Find where the given text appears and provide that cell's center as (x, y) coordinate. 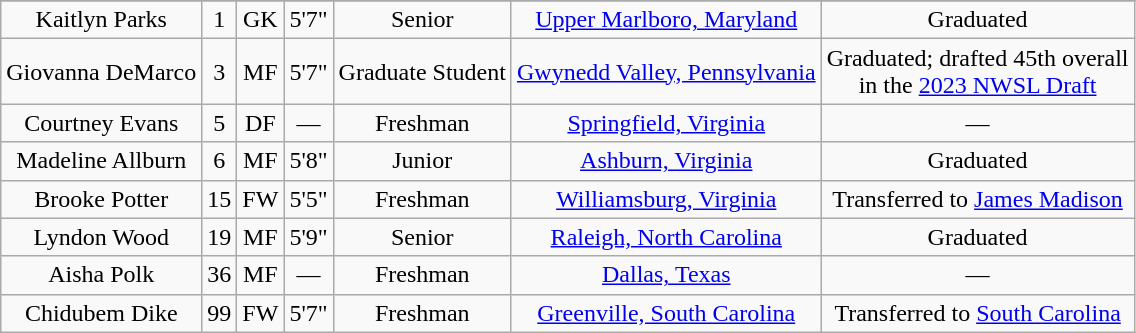
Aisha Polk (102, 275)
19 (220, 237)
5'9" (308, 237)
Transferred to James Madison (978, 199)
36 (220, 275)
6 (220, 161)
Courtney Evans (102, 123)
5'8" (308, 161)
Junior (422, 161)
Springfield, Virginia (666, 123)
Greenville, South Carolina (666, 313)
5 (220, 123)
Brooke Potter (102, 199)
Ashburn, Virginia (666, 161)
Raleigh, North Carolina (666, 237)
Upper Marlboro, Maryland (666, 20)
1 (220, 20)
GK (260, 20)
Graduate Student (422, 72)
Transferred to South Carolina (978, 313)
DF (260, 123)
Chidubem Dike (102, 313)
Dallas, Texas (666, 275)
Gwynedd Valley, Pennsylvania (666, 72)
3 (220, 72)
Madeline Allburn (102, 161)
Giovanna DeMarco (102, 72)
15 (220, 199)
Williamsburg, Virginia (666, 199)
5'5" (308, 199)
99 (220, 313)
Lyndon Wood (102, 237)
Kaitlyn Parks (102, 20)
Graduated; drafted 45th overallin the 2023 NWSL Draft (978, 72)
